Detect which cell encompasses the target text, then output its [x, y] center coordinate. 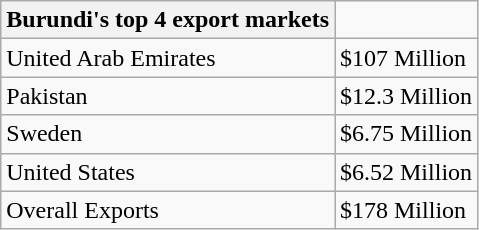
Overall Exports [168, 210]
Pakistan [168, 96]
Sweden [168, 134]
United States [168, 172]
Burundi's top 4 export markets [168, 20]
$178 Million [406, 210]
United Arab Emirates [168, 58]
$12.3 Million [406, 96]
$6.75 Million [406, 134]
$6.52 Million [406, 172]
$107 Million [406, 58]
